Locate the cell with the specified text and output its (x, y) center coordinate. 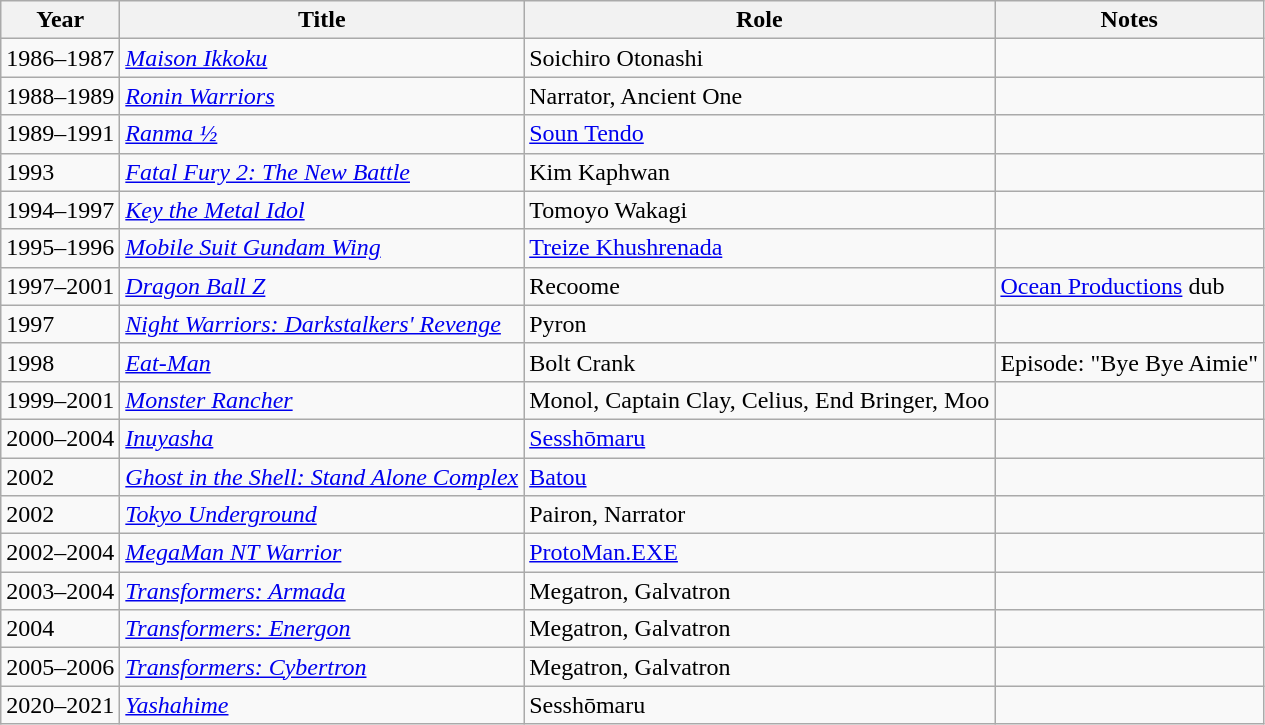
Notes (1130, 20)
Eat-Man (322, 362)
Monol, Captain Clay, Celius, End Bringer, Moo (760, 400)
Batou (760, 477)
Mobile Suit Gundam Wing (322, 248)
1999–2001 (60, 400)
Tomoyo Wakagi (760, 210)
Dragon Ball Z (322, 286)
Kim Kaphwan (760, 172)
Yashahime (322, 705)
Transformers: Armada (322, 591)
Episode: "Bye Bye Aimie" (1130, 362)
Key the Metal Idol (322, 210)
1995–1996 (60, 248)
2000–2004 (60, 438)
ProtoMan.EXE (760, 553)
2002–2004 (60, 553)
Night Warriors: Darkstalkers' Revenge (322, 324)
2003–2004 (60, 591)
Maison Ikkoku (322, 58)
Ranma ½ (322, 134)
Soun Tendo (760, 134)
Ocean Productions dub (1130, 286)
Title (322, 20)
Soichiro Otonashi (760, 58)
1997–2001 (60, 286)
Role (760, 20)
Pyron (760, 324)
Recoome (760, 286)
2004 (60, 629)
1998 (60, 362)
1994–1997 (60, 210)
MegaMan NT Warrior (322, 553)
Year (60, 20)
Ghost in the Shell: Stand Alone Complex (322, 477)
Pairon, Narrator (760, 515)
Fatal Fury 2: The New Battle (322, 172)
2020–2021 (60, 705)
Monster Rancher (322, 400)
1988–1989 (60, 96)
Transformers: Energon (322, 629)
1993 (60, 172)
Narrator, Ancient One (760, 96)
Bolt Crank (760, 362)
Inuyasha (322, 438)
Ronin Warriors (322, 96)
1997 (60, 324)
2005–2006 (60, 667)
Transformers: Cybertron (322, 667)
1986–1987 (60, 58)
Tokyo Underground (322, 515)
Treize Khushrenada (760, 248)
1989–1991 (60, 134)
